Pinpoint the cell where the given text exists, returning its (X, Y) midpoint coordinate. 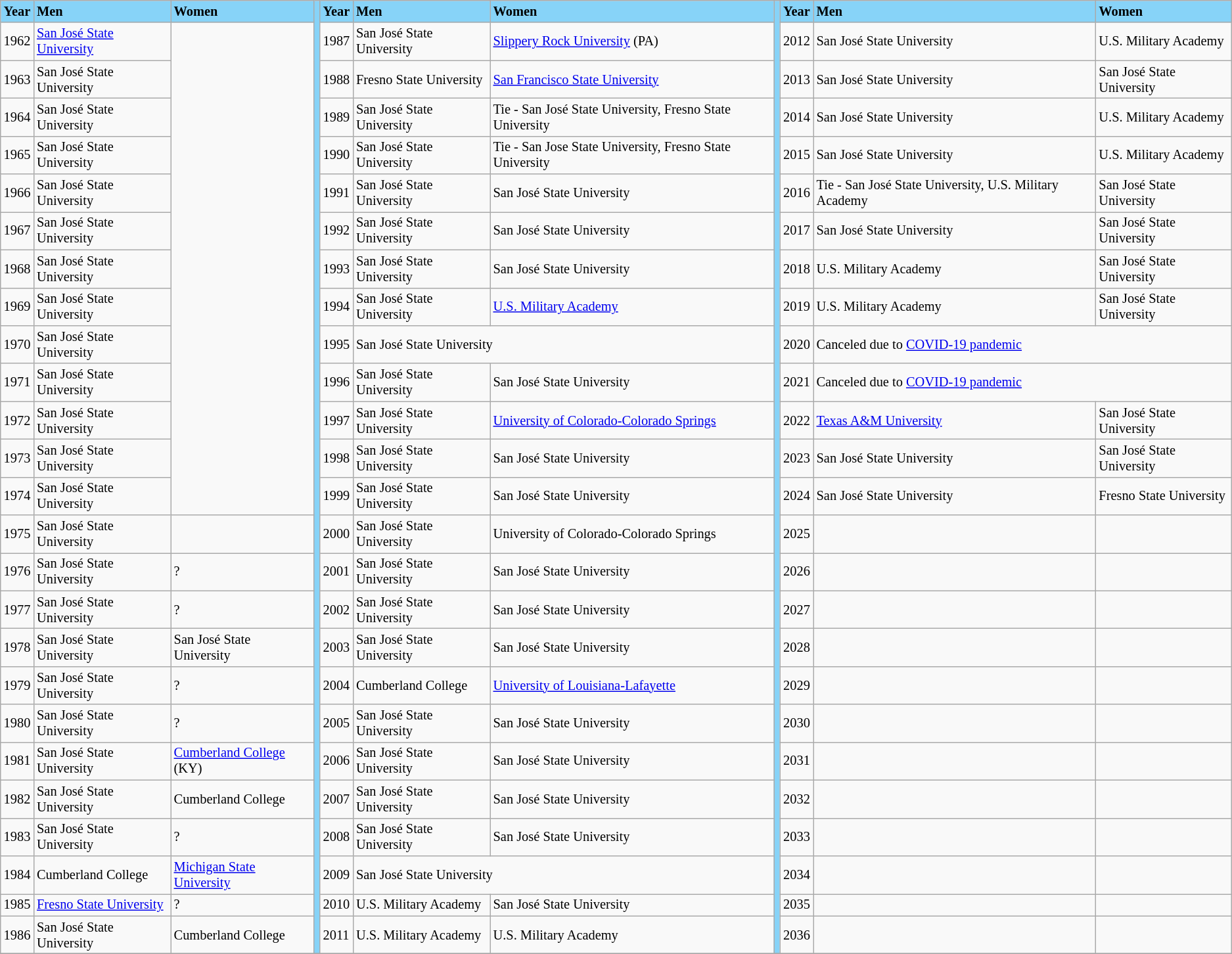
Michigan State University (242, 874)
1995 (336, 344)
2028 (796, 647)
1973 (17, 458)
1971 (17, 382)
1989 (336, 117)
1994 (336, 307)
2035 (796, 905)
2022 (796, 420)
2017 (796, 231)
1992 (336, 231)
1967 (17, 231)
2019 (796, 307)
2014 (796, 117)
1972 (17, 420)
1962 (17, 41)
1977 (17, 610)
1965 (17, 155)
2018 (796, 269)
1975 (17, 534)
2016 (796, 193)
2024 (796, 496)
University of Louisiana-Lafayette (632, 685)
1963 (17, 79)
2008 (336, 837)
2029 (796, 685)
2005 (336, 723)
2002 (336, 610)
2011 (336, 935)
1979 (17, 685)
1988 (336, 79)
2036 (796, 935)
1978 (17, 647)
2033 (796, 837)
1980 (17, 723)
2013 (796, 79)
2003 (336, 647)
1974 (17, 496)
1998 (336, 458)
2027 (796, 610)
2001 (336, 572)
1969 (17, 307)
1991 (336, 193)
1964 (17, 117)
2015 (796, 155)
1968 (17, 269)
1984 (17, 874)
2030 (796, 723)
1966 (17, 193)
1990 (336, 155)
2026 (796, 572)
San Francisco State University (632, 79)
2010 (336, 905)
2025 (796, 534)
1986 (17, 935)
2032 (796, 799)
2007 (336, 799)
2020 (796, 344)
2006 (336, 761)
2021 (796, 382)
1997 (336, 420)
2004 (336, 685)
1982 (17, 799)
1999 (336, 496)
Tie - San José State University, Fresno State University (632, 117)
Texas A&M University (955, 420)
Slippery Rock University (PA) (632, 41)
1970 (17, 344)
2012 (796, 41)
1996 (336, 382)
Tie - San José State University, U.S. Military Academy (955, 193)
2000 (336, 534)
1993 (336, 269)
Cumberland College (KY) (242, 761)
Tie - San Jose State University, Fresno State University (632, 155)
2031 (796, 761)
1987 (336, 41)
1983 (17, 837)
1985 (17, 905)
1981 (17, 761)
2023 (796, 458)
1976 (17, 572)
2034 (796, 874)
2009 (336, 874)
